Extract the (X, Y) coordinate from the center of the cell holding the provided text.  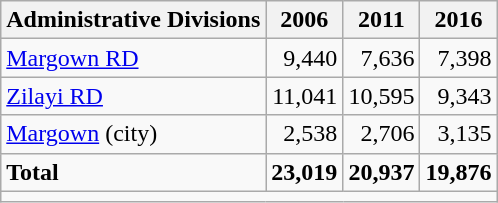
9,440 (304, 58)
Total (134, 172)
2,538 (304, 134)
11,041 (304, 96)
2006 (304, 20)
7,398 (458, 58)
Margown (city) (134, 134)
9,343 (458, 96)
Margown RD (134, 58)
23,019 (304, 172)
3,135 (458, 134)
2011 (382, 20)
20,937 (382, 172)
Administrative Divisions (134, 20)
19,876 (458, 172)
7,636 (382, 58)
2,706 (382, 134)
Zilayi RD (134, 96)
10,595 (382, 96)
2016 (458, 20)
